From the cell containing the given text, extract its center point as [X, Y] coordinate. 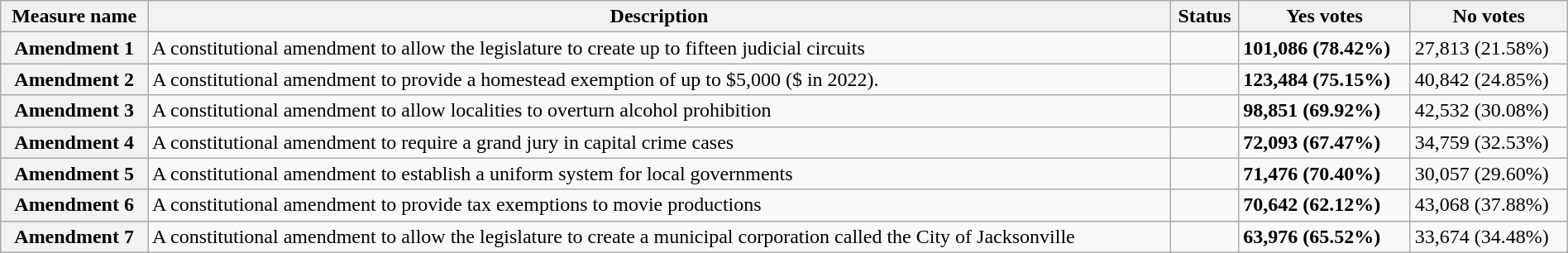
Amendment 4 [74, 142]
Yes votes [1325, 17]
No votes [1489, 17]
A constitutional amendment to allow localities to overturn alcohol prohibition [658, 111]
Amendment 7 [74, 236]
63,976 (65.52%) [1325, 236]
27,813 (21.58%) [1489, 48]
Amendment 1 [74, 48]
Description [658, 17]
71,476 (70.40%) [1325, 174]
43,068 (37.88%) [1489, 205]
98,851 (69.92%) [1325, 111]
34,759 (32.53%) [1489, 142]
70,642 (62.12%) [1325, 205]
A constitutional amendment to establish a uniform system for local governments [658, 174]
33,674 (34.48%) [1489, 236]
Amendment 3 [74, 111]
A constitutional amendment to provide tax exemptions to movie productions [658, 205]
123,484 (75.15%) [1325, 79]
72,093 (67.47%) [1325, 142]
A constitutional amendment to provide a homestead exemption of up to $5,000 ($ in 2022). [658, 79]
A constitutional amendment to require a grand jury in capital crime cases [658, 142]
30,057 (29.60%) [1489, 174]
Amendment 6 [74, 205]
Amendment 5 [74, 174]
40,842 (24.85%) [1489, 79]
101,086 (78.42%) [1325, 48]
Status [1204, 17]
42,532 (30.08%) [1489, 111]
A constitutional amendment to allow the legislature to create a municipal corporation called the City of Jacksonville [658, 236]
A constitutional amendment to allow the legislature to create up to fifteen judicial circuits [658, 48]
Amendment 2 [74, 79]
Measure name [74, 17]
